Detect which cell encompasses the target text, then output its [X, Y] center coordinate. 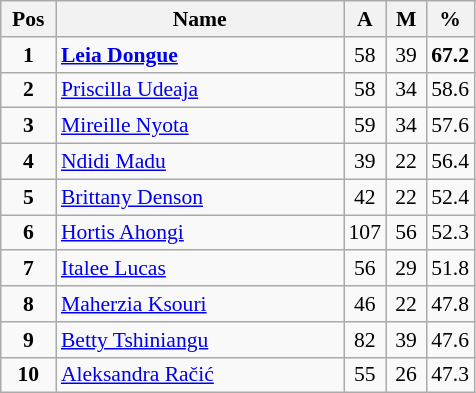
5 [28, 197]
Aleksandra Račić [200, 375]
Maherzia Ksouri [200, 304]
% [450, 19]
52.4 [450, 197]
55 [366, 375]
Leia Dongue [200, 55]
Mireille Nyota [200, 126]
A [366, 19]
47.3 [450, 375]
26 [406, 375]
10 [28, 375]
Betty Tshiniangu [200, 340]
52.3 [450, 233]
29 [406, 269]
Name [200, 19]
9 [28, 340]
51.8 [450, 269]
6 [28, 233]
1 [28, 55]
47.6 [450, 340]
56.4 [450, 162]
82 [366, 340]
67.2 [450, 55]
3 [28, 126]
59 [366, 126]
42 [366, 197]
107 [366, 233]
47.8 [450, 304]
Ndidi Madu [200, 162]
8 [28, 304]
2 [28, 90]
Priscilla Udeaja [200, 90]
Brittany Denson [200, 197]
M [406, 19]
57.6 [450, 126]
Italee Lucas [200, 269]
58.6 [450, 90]
46 [366, 304]
7 [28, 269]
Pos [28, 19]
Hortis Ahongi [200, 233]
4 [28, 162]
